Extract the [X, Y] coordinate from the center of the cell holding the provided text.  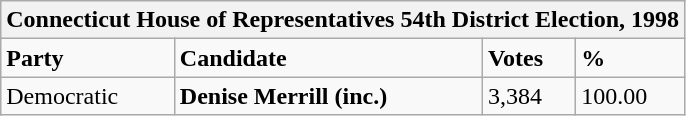
% [630, 58]
100.00 [630, 96]
Party [88, 58]
Connecticut House of Representatives 54th District Election, 1998 [343, 20]
Denise Merrill (inc.) [328, 96]
Democratic [88, 96]
Candidate [328, 58]
Votes [528, 58]
3,384 [528, 96]
